Identify which cell holds the provided text, then report its (X, Y) central coordinate. 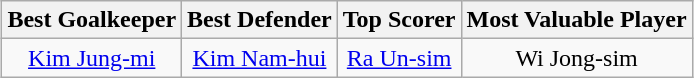
Ra Un-sim (399, 58)
Kim Jung-mi (92, 58)
Top Scorer (399, 20)
Best Defender (260, 20)
Best Goalkeeper (92, 20)
Kim Nam-hui (260, 58)
Wi Jong-sim (576, 58)
Most Valuable Player (576, 20)
